Find where the given text appears and provide that cell's center as [X, Y] coordinate. 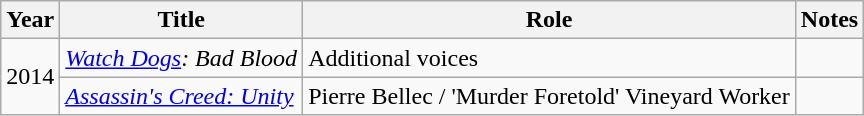
Notes [829, 20]
2014 [30, 77]
Title [182, 20]
Year [30, 20]
Additional voices [550, 58]
Pierre Bellec / 'Murder Foretold' Vineyard Worker [550, 96]
Watch Dogs: Bad Blood [182, 58]
Role [550, 20]
Assassin's Creed: Unity [182, 96]
